Extract the [X, Y] coordinate from the center of the cell holding the provided text.  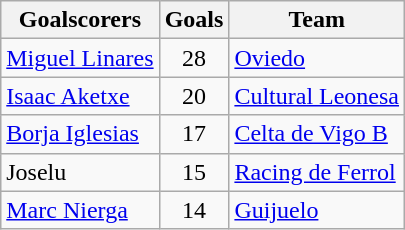
Marc Nierga [80, 210]
28 [194, 58]
14 [194, 210]
Miguel Linares [80, 58]
Goalscorers [80, 20]
Racing de Ferrol [317, 172]
15 [194, 172]
20 [194, 96]
Isaac Aketxe [80, 96]
Guijuelo [317, 210]
17 [194, 134]
Celta de Vigo B [317, 134]
Goals [194, 20]
Joselu [80, 172]
Cultural Leonesa [317, 96]
Oviedo [317, 58]
Borja Iglesias [80, 134]
Team [317, 20]
